Determine the [x, y] coordinate at the center of the cell enclosing the given text.  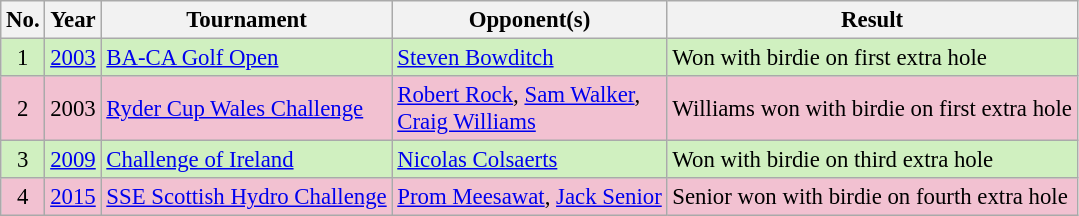
4 [23, 197]
Year [73, 20]
Senior won with birdie on fourth extra hole [872, 197]
Won with birdie on third extra hole [872, 160]
Prom Meesawat, Jack Senior [530, 197]
Result [872, 20]
SSE Scottish Hydro Challenge [246, 197]
2 [23, 108]
Tournament [246, 20]
No. [23, 20]
BA-CA Golf Open [246, 58]
Challenge of Ireland [246, 160]
Steven Bowditch [530, 58]
Won with birdie on first extra hole [872, 58]
1 [23, 58]
Williams won with birdie on first extra hole [872, 108]
Robert Rock, Sam Walker, Craig Williams [530, 108]
Opponent(s) [530, 20]
Ryder Cup Wales Challenge [246, 108]
Nicolas Colsaerts [530, 160]
3 [23, 160]
2015 [73, 197]
2009 [73, 160]
